For the text-containing cell, return its midpoint in [X, Y] coordinate format. 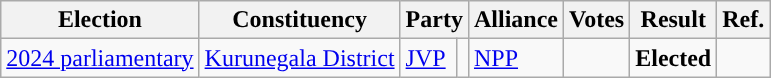
Votes [597, 20]
Ref. [744, 20]
NPP [516, 58]
Result [674, 20]
Alliance [516, 20]
JVP [428, 58]
2024 parliamentary [100, 58]
Kurunegala District [300, 58]
Party [434, 20]
Constituency [300, 20]
Election [100, 20]
Elected [674, 58]
